Detect which cell encompasses the target text, then output its [X, Y] center coordinate. 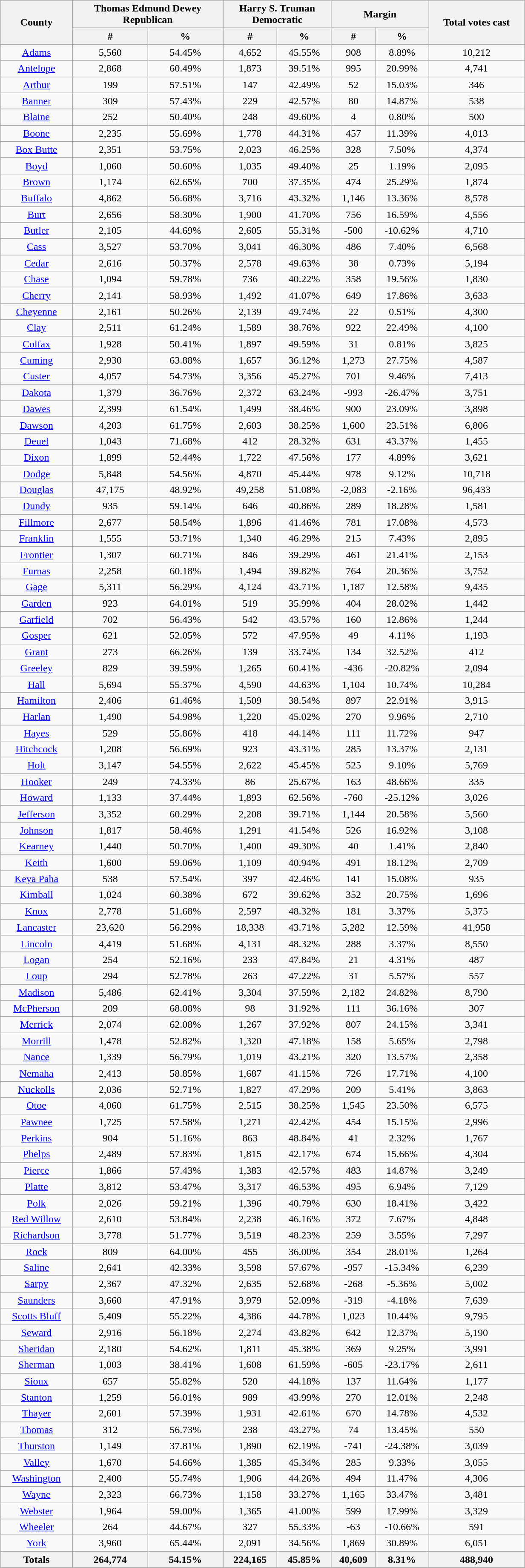
657 [110, 1381]
491 [353, 863]
39.82% [304, 571]
65.44% [186, 1543]
64.01% [186, 603]
41.46% [304, 522]
55.82% [186, 1381]
4,870 [250, 474]
59.21% [186, 1203]
630 [353, 1203]
1,259 [110, 1397]
54.45% [186, 52]
3,304 [250, 992]
3,960 [110, 1543]
21 [353, 960]
4.11% [402, 636]
1,320 [250, 1041]
36.76% [186, 393]
33.74% [304, 652]
47.84% [304, 960]
Valley [37, 1462]
4,556 [477, 214]
158 [353, 1041]
2,258 [110, 571]
55.86% [186, 733]
1,874 [477, 182]
50.37% [186, 263]
Hall [37, 684]
1,670 [110, 1462]
519 [250, 603]
9,795 [477, 1316]
38.54% [304, 700]
756 [353, 214]
Keith [37, 863]
Dawes [37, 409]
4,573 [477, 522]
1,581 [477, 506]
1,365 [250, 1511]
700 [250, 182]
66.73% [186, 1494]
51.77% [186, 1235]
7.50% [402, 149]
1,024 [110, 895]
46.16% [304, 1219]
134 [353, 652]
58.54% [186, 522]
71.68% [186, 441]
1,725 [110, 1122]
1,149 [110, 1446]
Dakota [37, 393]
Platte [37, 1187]
55.69% [186, 133]
526 [353, 830]
1,158 [250, 1494]
41.15% [304, 1073]
4,587 [477, 360]
1,873 [250, 69]
335 [477, 782]
6,051 [477, 1543]
34.56% [304, 1543]
215 [353, 539]
6,568 [477, 247]
1,499 [250, 409]
Saunders [37, 1300]
1,893 [250, 798]
1.41% [402, 846]
418 [250, 733]
37.44% [186, 798]
Total votes cast [477, 22]
57.39% [186, 1413]
4,419 [110, 943]
199 [110, 85]
54.55% [186, 765]
1,899 [110, 457]
224,165 [250, 1559]
64.00% [186, 1251]
3,633 [477, 295]
96,433 [477, 490]
2,180 [110, 1349]
37.92% [304, 1025]
19.56% [402, 279]
3,716 [250, 198]
61.59% [304, 1365]
-24.38% [402, 1446]
2,094 [477, 668]
1,866 [110, 1170]
39.51% [304, 69]
52.05% [186, 636]
47.32% [186, 1284]
80 [353, 101]
631 [353, 441]
51.08% [304, 490]
Saline [37, 1268]
46.25% [304, 149]
5,486 [110, 992]
6,575 [477, 1106]
55.74% [186, 1478]
525 [353, 765]
-20.82% [402, 668]
45.38% [304, 1349]
-26.47% [402, 393]
44.26% [304, 1478]
2,677 [110, 522]
1.19% [402, 166]
Nuckolls [37, 1089]
1,220 [250, 717]
58.30% [186, 214]
-319 [353, 1300]
43.32% [304, 198]
50.40% [186, 117]
14.78% [402, 1413]
43.57% [304, 619]
5,848 [110, 474]
Blaine [37, 117]
42.49% [304, 85]
Seward [37, 1333]
264,774 [110, 1559]
44.18% [304, 1381]
49.40% [304, 166]
2,489 [110, 1154]
3,751 [477, 393]
10.44% [402, 1316]
2,930 [110, 360]
358 [353, 279]
1,043 [110, 441]
9,435 [477, 587]
40.86% [304, 506]
726 [353, 1073]
4,532 [477, 1413]
Margin [380, 14]
38.41% [186, 1365]
39.71% [304, 814]
Webster [37, 1511]
Pawnee [37, 1122]
61.54% [186, 409]
60.29% [186, 814]
49.63% [304, 263]
702 [110, 619]
37.59% [304, 992]
177 [353, 457]
495 [353, 1187]
4,124 [250, 587]
Sioux [37, 1381]
1,104 [353, 684]
1,383 [250, 1170]
5,190 [477, 1333]
51.16% [186, 1138]
Colfax [37, 344]
900 [353, 409]
39.59% [186, 668]
54.15% [186, 1559]
908 [353, 52]
273 [110, 652]
3,341 [477, 1025]
40.22% [304, 279]
10,284 [477, 684]
Franklin [37, 539]
2,515 [250, 1106]
43.27% [304, 1430]
259 [353, 1235]
3,991 [477, 1349]
11.72% [402, 733]
670 [353, 1413]
15.08% [402, 879]
1,815 [250, 1154]
17.86% [402, 295]
63.88% [186, 360]
591 [477, 1527]
1,455 [477, 441]
-993 [353, 393]
41,958 [477, 927]
40 [353, 846]
44.67% [186, 1527]
542 [250, 619]
1,964 [110, 1511]
4,590 [250, 684]
846 [250, 555]
978 [353, 474]
20.75% [402, 895]
642 [353, 1333]
6.94% [402, 1187]
3,660 [110, 1300]
42.42% [304, 1122]
486 [353, 247]
1,778 [250, 133]
15.03% [402, 85]
1,208 [110, 749]
-4.18% [402, 1300]
248 [250, 117]
2,601 [110, 1413]
863 [250, 1138]
Wayne [37, 1494]
3,249 [477, 1170]
7,129 [477, 1187]
4.89% [402, 457]
1,830 [477, 279]
28.02% [402, 603]
8.31% [402, 1559]
62.41% [186, 992]
1,060 [110, 166]
Knox [37, 911]
Adams [37, 52]
4 [353, 117]
599 [353, 1511]
829 [110, 668]
Phelps [37, 1154]
3,898 [477, 409]
28.01% [402, 1251]
Lancaster [37, 927]
20.36% [402, 571]
40.94% [304, 863]
Kearney [37, 846]
5,311 [110, 587]
252 [110, 117]
4,862 [110, 198]
48.84% [304, 1138]
5,694 [110, 684]
58.46% [186, 830]
922 [353, 328]
6,239 [477, 1268]
McPherson [37, 1009]
1,440 [110, 846]
646 [250, 506]
1,035 [250, 166]
2,605 [250, 231]
-63 [353, 1527]
2,351 [110, 149]
25.67% [304, 782]
Garfield [37, 619]
7,413 [477, 376]
48.23% [304, 1235]
41 [353, 1138]
1,165 [353, 1494]
781 [353, 522]
16.59% [402, 214]
9.12% [402, 474]
3,422 [477, 1203]
Kimball [37, 895]
60.71% [186, 555]
12.86% [402, 619]
2,153 [477, 555]
40.79% [304, 1203]
42.17% [304, 1154]
2,091 [250, 1543]
0.51% [402, 312]
137 [353, 1381]
18.12% [402, 863]
44.69% [186, 231]
61.24% [186, 328]
11.64% [402, 1381]
736 [250, 279]
23.50% [402, 1106]
5.57% [402, 976]
0.73% [402, 263]
Sarpy [37, 1284]
Cass [37, 247]
2,139 [250, 312]
2,372 [250, 393]
Greeley [37, 668]
Boyd [37, 166]
6,806 [477, 425]
Boone [37, 133]
2,709 [477, 863]
1,492 [250, 295]
37.81% [186, 1446]
11.39% [402, 133]
1,400 [250, 846]
354 [353, 1251]
Nance [37, 1057]
30.89% [402, 1543]
86 [250, 782]
55.37% [186, 684]
59.06% [186, 863]
1,273 [353, 360]
56.68% [186, 198]
160 [353, 619]
45.85% [304, 1559]
47.29% [304, 1089]
2,248 [477, 1397]
53.84% [186, 1219]
68.08% [186, 1009]
56.43% [186, 619]
1,906 [250, 1478]
13.45% [402, 1430]
3,055 [477, 1462]
-23.17% [402, 1365]
249 [110, 782]
2,367 [110, 1284]
Richardson [37, 1235]
2,095 [477, 166]
41.70% [304, 214]
3,621 [477, 457]
2,597 [250, 911]
Loup [37, 976]
454 [353, 1122]
54.98% [186, 717]
49 [353, 636]
327 [250, 1527]
8,550 [477, 943]
50.60% [186, 166]
33.47% [402, 1494]
49.30% [304, 846]
Grant [37, 652]
Nemaha [37, 1073]
1,133 [110, 798]
3,356 [250, 376]
312 [110, 1430]
Pierce [37, 1170]
43.82% [304, 1333]
12.58% [402, 587]
47.95% [304, 636]
2,798 [477, 1041]
Thurston [37, 1446]
Gage [37, 587]
4,374 [477, 149]
53.47% [186, 1187]
Red Willow [37, 1219]
42.33% [186, 1268]
52.82% [186, 1041]
4,306 [477, 1478]
-605 [353, 1365]
Merrick [37, 1025]
43.31% [304, 749]
Perkins [37, 1138]
12.59% [402, 927]
1,271 [250, 1122]
Dixon [37, 457]
139 [250, 652]
233 [250, 960]
57.54% [186, 879]
52.68% [304, 1284]
2,161 [110, 312]
2,868 [110, 69]
39.62% [304, 895]
60.18% [186, 571]
-10.62% [402, 231]
60.49% [186, 69]
1,494 [250, 571]
1,177 [477, 1381]
3,039 [477, 1446]
46.29% [304, 539]
4.31% [402, 960]
1,339 [110, 1057]
550 [477, 1430]
44.14% [304, 733]
1,003 [110, 1365]
2,235 [110, 133]
Chase [37, 279]
Thomas [37, 1430]
372 [353, 1219]
38 [353, 263]
764 [353, 571]
Morrill [37, 1041]
59.14% [186, 506]
2,635 [250, 1284]
2,840 [477, 846]
Clay [37, 328]
55.31% [304, 231]
3,108 [477, 830]
56.79% [186, 1057]
Burt [37, 214]
494 [353, 1478]
47.18% [304, 1041]
3,147 [110, 765]
52 [353, 85]
1,144 [353, 814]
1,379 [110, 393]
3.55% [402, 1235]
Deuel [37, 441]
1,265 [250, 668]
60.41% [304, 668]
Antelope [37, 69]
Totals [37, 1559]
63.24% [304, 393]
Harry S. TrumanDemocratic [277, 14]
3,915 [477, 700]
62.08% [186, 1025]
Otoe [37, 1106]
672 [250, 895]
500 [477, 117]
2,610 [110, 1219]
45.45% [304, 765]
4,300 [477, 312]
45.44% [304, 474]
Hayes [37, 733]
10,212 [477, 52]
5,002 [477, 1284]
3,752 [477, 571]
2,511 [110, 328]
1,267 [250, 1025]
229 [250, 101]
5,375 [477, 911]
York [37, 1543]
487 [477, 960]
263 [250, 976]
17.99% [402, 1511]
60.38% [186, 895]
52.78% [186, 976]
307 [477, 1009]
3,329 [477, 1511]
57.83% [186, 1154]
17.71% [402, 1073]
58.93% [186, 295]
98 [250, 1009]
62.65% [186, 182]
1,827 [250, 1089]
36.12% [304, 360]
7.43% [402, 539]
23.09% [402, 409]
1,019 [250, 1057]
163 [353, 782]
3,863 [477, 1089]
23,620 [110, 927]
44.78% [304, 1316]
33.27% [304, 1494]
0.80% [402, 117]
2,238 [250, 1219]
44.63% [304, 684]
4,013 [477, 133]
-268 [353, 1284]
Harlan [37, 717]
52.71% [186, 1089]
621 [110, 636]
3,352 [110, 814]
47.56% [304, 457]
294 [110, 976]
47.91% [186, 1300]
2,656 [110, 214]
Box Butte [37, 149]
483 [353, 1170]
45.34% [304, 1462]
2,105 [110, 231]
52.09% [304, 1300]
2,023 [250, 149]
22 [353, 312]
1,687 [250, 1073]
Furnas [37, 571]
2,916 [110, 1333]
44.31% [304, 133]
Washington [37, 1478]
49.59% [304, 344]
4,131 [250, 943]
2,182 [353, 992]
989 [250, 1397]
Scotts Bluff [37, 1316]
41.07% [304, 295]
1,869 [353, 1543]
53.75% [186, 149]
947 [477, 733]
2,074 [110, 1025]
57.58% [186, 1122]
369 [353, 1349]
1,490 [110, 717]
455 [250, 1251]
62.19% [304, 1446]
4,386 [250, 1316]
50.41% [186, 344]
49.60% [304, 117]
3,026 [477, 798]
3,598 [250, 1268]
74 [353, 1430]
32.52% [402, 652]
181 [353, 911]
2,274 [250, 1333]
12.01% [402, 1397]
3,812 [110, 1187]
1,545 [353, 1106]
Hitchcock [37, 749]
1,509 [250, 700]
38.46% [304, 409]
13.37% [402, 749]
-10.66% [402, 1527]
Holt [37, 765]
1,094 [110, 279]
45.55% [304, 52]
Thayer [37, 1413]
-741 [353, 1446]
7,297 [477, 1235]
238 [250, 1430]
8,790 [477, 992]
53.71% [186, 539]
520 [250, 1381]
809 [110, 1251]
13.36% [402, 198]
Thomas Edmund DeweyRepublican [147, 14]
Custer [37, 376]
2,603 [250, 425]
Sherman [37, 1365]
Hamilton [37, 700]
807 [353, 1025]
Cuming [37, 360]
474 [353, 182]
1,385 [250, 1462]
264 [110, 1527]
10.74% [402, 684]
24.15% [402, 1025]
1,396 [250, 1203]
4,060 [110, 1106]
5.65% [402, 1041]
2,208 [250, 814]
49.74% [304, 312]
45.27% [304, 376]
Lincoln [37, 943]
4,057 [110, 376]
9.96% [402, 717]
55.22% [186, 1316]
3,778 [110, 1235]
50.26% [186, 312]
Sheridan [37, 1349]
53.70% [186, 247]
7.67% [402, 1219]
Banner [37, 101]
995 [353, 69]
15.15% [402, 1122]
Jefferson [37, 814]
1,896 [250, 522]
Arthur [37, 85]
45.02% [304, 717]
1,890 [250, 1446]
309 [110, 101]
1,023 [353, 1316]
2,578 [250, 263]
4,203 [110, 425]
56.18% [186, 1333]
55.33% [304, 1527]
38.76% [304, 328]
288 [353, 943]
Cedar [37, 263]
56.69% [186, 749]
572 [250, 636]
17.08% [402, 522]
2,895 [477, 539]
42.61% [304, 1413]
1,307 [110, 555]
15.66% [402, 1154]
1,244 [477, 619]
57.67% [304, 1268]
1,109 [250, 863]
141 [353, 879]
1,767 [477, 1138]
3,519 [250, 1235]
2,778 [110, 911]
701 [353, 376]
1,696 [477, 895]
66.26% [186, 652]
9.46% [402, 376]
1,340 [250, 539]
47,175 [110, 490]
2,996 [477, 1122]
2,358 [477, 1057]
24.82% [402, 992]
48.92% [186, 490]
18.28% [402, 506]
22.91% [402, 700]
Keya Paha [37, 879]
289 [353, 506]
3,825 [477, 344]
40,609 [353, 1559]
Hooker [37, 782]
2,323 [110, 1494]
61.46% [186, 700]
2,622 [250, 765]
5,194 [477, 263]
Stanton [37, 1397]
1,657 [250, 360]
1,478 [110, 1041]
2,611 [477, 1365]
3,041 [250, 247]
12.37% [402, 1333]
1,555 [110, 539]
1,608 [250, 1365]
1,589 [250, 328]
54.66% [186, 1462]
35.99% [304, 603]
8,578 [477, 198]
488,940 [477, 1559]
48.66% [402, 782]
Wheeler [37, 1527]
461 [353, 555]
2,131 [477, 749]
2,141 [110, 295]
-760 [353, 798]
Polk [37, 1203]
2,036 [110, 1089]
Buffalo [37, 198]
7.40% [402, 247]
5,409 [110, 1316]
457 [353, 133]
Butler [37, 231]
18.41% [402, 1203]
31.92% [304, 1009]
9.10% [402, 765]
39.29% [304, 555]
-500 [353, 231]
27.75% [402, 360]
46.30% [304, 247]
5,769 [477, 765]
1,897 [250, 344]
1,928 [110, 344]
2,406 [110, 700]
16.92% [402, 830]
10,718 [477, 474]
3,979 [250, 1300]
1,931 [250, 1413]
Cherry [37, 295]
Fillmore [37, 522]
4,710 [477, 231]
0.81% [402, 344]
59.00% [186, 1511]
49,258 [250, 490]
-2,083 [353, 490]
2,641 [110, 1268]
Brown [37, 182]
352 [353, 895]
Cheyenne [37, 312]
-957 [353, 1268]
346 [477, 85]
3,317 [250, 1187]
1,291 [250, 830]
41.00% [304, 1511]
County [37, 22]
13.57% [402, 1057]
4,741 [477, 69]
-436 [353, 668]
147 [250, 85]
2,026 [110, 1203]
4,304 [477, 1154]
36.00% [304, 1251]
22.49% [402, 328]
Howard [37, 798]
1,811 [250, 1349]
1,174 [110, 182]
5,282 [353, 927]
46.53% [304, 1187]
11.47% [402, 1478]
1,264 [477, 1251]
-5.36% [402, 1284]
4,652 [250, 52]
-15.34% [402, 1268]
18,338 [250, 927]
674 [353, 1154]
54.62% [186, 1349]
Logan [37, 960]
1,146 [353, 198]
5.41% [402, 1089]
-2.16% [402, 490]
2,400 [110, 1478]
50.70% [186, 846]
Dawson [37, 425]
47.22% [304, 976]
52.44% [186, 457]
2,399 [110, 409]
1,900 [250, 214]
7,639 [477, 1300]
Dodge [37, 474]
58.85% [186, 1073]
42.46% [304, 879]
62.56% [304, 798]
Frontier [37, 555]
557 [477, 976]
54.56% [186, 474]
Douglas [37, 490]
Rock [37, 1251]
57.51% [186, 85]
25.29% [402, 182]
328 [353, 149]
41.54% [304, 830]
897 [353, 700]
1,722 [250, 457]
43.37% [402, 441]
Dundy [37, 506]
Madison [37, 992]
2,413 [110, 1073]
28.32% [304, 441]
1,187 [353, 587]
2,710 [477, 717]
Johnson [37, 830]
2,616 [110, 263]
9.33% [402, 1462]
37.35% [304, 182]
56.01% [186, 1397]
36.16% [402, 1009]
904 [110, 1138]
529 [110, 733]
59.78% [186, 279]
3,481 [477, 1494]
1,817 [110, 830]
1,442 [477, 603]
8.89% [402, 52]
52.16% [186, 960]
43.21% [304, 1057]
397 [250, 879]
21.41% [402, 555]
320 [353, 1057]
20.99% [402, 69]
Garden [37, 603]
43.99% [304, 1397]
3,527 [110, 247]
404 [353, 603]
23.51% [402, 425]
74.33% [186, 782]
2.32% [402, 1138]
9.25% [402, 1349]
25 [353, 166]
1,193 [477, 636]
254 [110, 960]
Gosper [37, 636]
-25.12% [402, 798]
20.58% [402, 814]
56.73% [186, 1430]
649 [353, 295]
54.73% [186, 376]
4,848 [477, 1219]
